Detect which cell encompasses the target text, then output its (x, y) center coordinate. 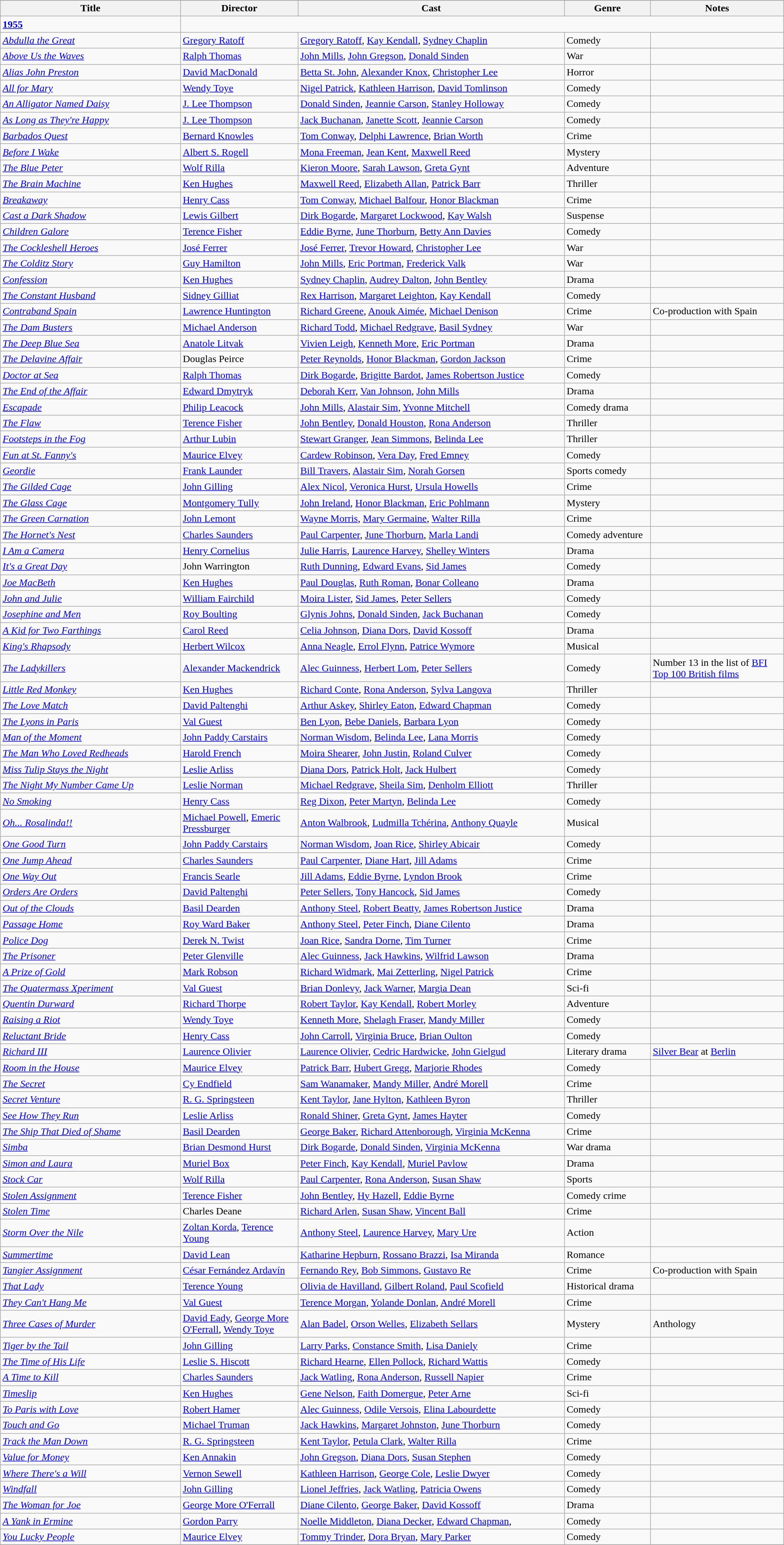
Tom Conway, Delphi Lawrence, Brian Worth (431, 136)
Tangier Assignment (90, 1271)
John Lemont (240, 519)
Touch and Go (90, 1425)
Francis Searle (240, 876)
John Mills, John Gregson, Donald Sinden (431, 56)
Number 13 in the list of BFI Top 100 British films (717, 668)
Suspense (607, 216)
Tommy Trinder, Dora Bryan, Mary Parker (431, 1537)
Maxwell Reed, Elizabeth Allan, Patrick Barr (431, 184)
Genre (607, 8)
Richard Conte, Rona Anderson, Sylva Langova (431, 689)
Arthur Askey, Shirley Eaton, Edward Chapman (431, 705)
The Dam Busters (90, 327)
Celia Johnson, Diana Dors, David Kossoff (431, 630)
Anthology (717, 1324)
Value for Money (90, 1457)
Confession (90, 279)
Romance (607, 1254)
Ken Annakin (240, 1457)
The Colditz Story (90, 264)
Footsteps in the Fog (90, 439)
Reluctant Bride (90, 1036)
1955 (90, 24)
The Man Who Loved Redheads (90, 753)
Albert S. Rogell (240, 152)
Gene Nelson, Faith Domergue, Peter Arne (431, 1393)
Alex Nicol, Veronica Hurst, Ursula Howells (431, 487)
The Delavine Affair (90, 359)
Peter Reynolds, Honor Blackman, Gordon Jackson (431, 359)
The Gilded Cage (90, 487)
Dirk Bogarde, Brigitte Bardot, James Robertson Justice (431, 375)
Moira Lister, Sid James, Peter Sellers (431, 598)
Miss Tulip Stays the Night (90, 769)
Paul Carpenter, June Thorburn, Marla Landi (431, 535)
John Warrington (240, 567)
Herbert Wilcox (240, 646)
A Kid for Two Farthings (90, 630)
Kent Taylor, Petula Clark, Walter Rilla (431, 1441)
Tiger by the Tail (90, 1346)
Secret Venture (90, 1100)
War drama (607, 1147)
Gordon Parry (240, 1521)
A Prize of Gold (90, 972)
Philip Leacock (240, 407)
The Ship That Died of Shame (90, 1131)
Above Us the Waves (90, 56)
Sydney Chaplin, Audrey Dalton, John Bentley (431, 279)
King's Rhapsody (90, 646)
Betta St. John, Alexander Knox, Christopher Lee (431, 72)
Comedy adventure (607, 535)
Richard III (90, 1052)
Children Galore (90, 232)
You Lucky People (90, 1537)
Alexander Mackendrick (240, 668)
Richard Greene, Anouk Aimée, Michael Denison (431, 311)
Noelle Middleton, Diana Decker, Edward Chapman, (431, 1521)
Julie Harris, Laurence Harvey, Shelley Winters (431, 551)
A Time to Kill (90, 1377)
Norman Wisdom, Joan Rice, Shirley Abicair (431, 844)
The Brain Machine (90, 184)
Tom Conway, Michael Balfour, Honor Blackman (431, 200)
Lawrence Huntington (240, 311)
Geordie (90, 471)
Jack Watling, Rona Anderson, Russell Napier (431, 1377)
Derek N. Twist (240, 940)
Quentin Durward (90, 1004)
The End of the Affair (90, 391)
Escapade (90, 407)
Storm Over the Nile (90, 1233)
Jack Buchanan, Janette Scott, Jeannie Carson (431, 120)
Dirk Bogarde, Margaret Lockwood, Kay Walsh (431, 216)
The Glass Cage (90, 503)
Where There's a Will (90, 1473)
The Cockleshell Heroes (90, 248)
Stewart Granger, Jean Simmons, Belinda Lee (431, 439)
Harold French (240, 753)
Little Red Monkey (90, 689)
One Good Turn (90, 844)
David Eady, George More O'Ferrall, Wendy Toye (240, 1324)
Paul Douglas, Ruth Roman, Bonar Colleano (431, 582)
Richard Todd, Michael Redgrave, Basil Sydney (431, 327)
Notes (717, 8)
Terence Morgan, Yolande Donlan, André Morell (431, 1302)
Track the Man Down (90, 1441)
Gregory Ratoff (240, 40)
Mark Robson (240, 972)
Three Cases of Murder (90, 1324)
Abdulla the Great (90, 40)
David Lean (240, 1254)
John Gregson, Diana Dors, Susan Stephen (431, 1457)
Mona Freeman, Jean Kent, Maxwell Reed (431, 152)
Brian Desmond Hurst (240, 1147)
Man of the Moment (90, 738)
John Mills, Alastair Sim, Yvonne Mitchell (431, 407)
Anna Neagle, Errol Flynn, Patrice Wymore (431, 646)
Paul Carpenter, Rona Anderson, Susan Shaw (431, 1179)
Anthony Steel, Peter Finch, Diane Cilento (431, 924)
Glynis Johns, Donald Sinden, Jack Buchanan (431, 614)
Anthony Steel, Laurence Harvey, Mary Ure (431, 1233)
Richard Arlen, Susan Shaw, Vincent Ball (431, 1211)
Larry Parks, Constance Smith, Lisa Daniely (431, 1346)
Deborah Kerr, Van Johnson, John Mills (431, 391)
Josephine and Men (90, 614)
Raising a Riot (90, 1020)
Zoltan Korda, Terence Young (240, 1233)
Moira Shearer, John Justin, Roland Culver (431, 753)
Peter Finch, Kay Kendall, Muriel Pavlow (431, 1163)
Roy Ward Baker (240, 924)
Gregory Ratoff, Kay Kendall, Sydney Chaplin (431, 40)
Anthony Steel, Robert Beatty, James Robertson Justice (431, 908)
Joan Rice, Sandra Dorne, Tim Turner (431, 940)
Oh... Rosalinda!! (90, 823)
Alan Badel, Orson Welles, Elizabeth Sellars (431, 1324)
It's a Great Day (90, 567)
Terence Young (240, 1286)
The Deep Blue Sea (90, 343)
Arthur Lubin (240, 439)
Diane Cilento, George Baker, David Kossoff (431, 1505)
Silver Bear at Berlin (717, 1052)
Frank Launder (240, 471)
Alec Guinness, Odile Versois, Elina Labourdette (431, 1409)
Laurence Olivier, Cedric Hardwicke, John Gielgud (431, 1052)
John Bentley, Donald Houston, Rona Anderson (431, 423)
Eddie Byrne, June Thorburn, Betty Ann Davies (431, 232)
Vivien Leigh, Kenneth More, Eric Portman (431, 343)
José Ferrer (240, 248)
Olivia de Havilland, Gilbert Roland, Paul Scofield (431, 1286)
César Fernández Ardavín (240, 1271)
Kent Taylor, Jane Hylton, Kathleen Byron (431, 1100)
David MacDonald (240, 72)
Robert Taylor, Kay Kendall, Robert Morley (431, 1004)
The Lyons in Paris (90, 721)
Comedy crime (607, 1195)
As Long as They're Happy (90, 120)
Sidney Gilliat (240, 295)
Historical drama (607, 1286)
Fun at St. Fanny's (90, 455)
I Am a Camera (90, 551)
Michael Redgrave, Sheila Sim, Denholm Elliott (431, 785)
Richard Widmark, Mai Zetterling, Nigel Patrick (431, 972)
Reg Dixon, Peter Martyn, Belinda Lee (431, 801)
Leslie S. Hiscott (240, 1361)
John Carroll, Virginia Bruce, Brian Oulton (431, 1036)
Contraband Spain (90, 311)
Michael Anderson (240, 327)
Anton Walbrook, Ludmilla Tchérina, Anthony Quayle (431, 823)
Brian Donlevy, Jack Warner, Margia Dean (431, 988)
Sports (607, 1179)
The Woman for Joe (90, 1505)
The Night My Number Came Up (90, 785)
No Smoking (90, 801)
The Constant Husband (90, 295)
Bill Travers, Alastair Sim, Norah Gorsen (431, 471)
The Flaw (90, 423)
Doctor at Sea (90, 375)
One Jump Ahead (90, 860)
The Green Carnation (90, 519)
Comedy drama (607, 407)
Robert Hamer (240, 1409)
The Prisoner (90, 956)
Paul Carpenter, Diane Hart, Jill Adams (431, 860)
Cast a Dark Shadow (90, 216)
Police Dog (90, 940)
One Way Out (90, 876)
Laurence Olivier (240, 1052)
Cardew Robinson, Vera Day, Fred Emney (431, 455)
Cast (431, 8)
Stolen Assignment (90, 1195)
Donald Sinden, Jeannie Carson, Stanley Holloway (431, 104)
José Ferrer, Trevor Howard, Christopher Lee (431, 248)
Action (607, 1233)
Lionel Jeffries, Jack Watling, Patricia Owens (431, 1489)
Sports comedy (607, 471)
Nigel Patrick, Kathleen Harrison, David Tomlinson (431, 88)
Alias John Preston (90, 72)
See How They Run (90, 1115)
Stock Car (90, 1179)
The Quatermass Xperiment (90, 988)
The Blue Peter (90, 168)
Anatole Litvak (240, 343)
Richard Hearne, Ellen Pollock, Richard Wattis (431, 1361)
Rex Harrison, Margaret Leighton, Kay Kendall (431, 295)
Fernando Rey, Bob Simmons, Gustavo Re (431, 1271)
Ronald Shiner, Greta Gynt, James Hayter (431, 1115)
John Mills, Eric Portman, Frederick Valk (431, 264)
Henry Cornelius (240, 551)
Edward Dmytryk (240, 391)
Ben Lyon, Bebe Daniels, Barbara Lyon (431, 721)
Timeslip (90, 1393)
A Yank in Ermine (90, 1521)
An Alligator Named Daisy (90, 104)
Peter Glenville (240, 956)
Kieron Moore, Sarah Lawson, Greta Gynt (431, 168)
George Baker, Richard Attenborough, Virginia McKenna (431, 1131)
Charles Deane (240, 1211)
Kenneth More, Shelagh Fraser, Mandy Miller (431, 1020)
Norman Wisdom, Belinda Lee, Lana Morris (431, 738)
Michael Powell, Emeric Pressburger (240, 823)
Michael Truman (240, 1425)
Richard Thorpe (240, 1004)
Literary drama (607, 1052)
George More O'Ferrall (240, 1505)
The Hornet's Nest (90, 535)
The Love Match (90, 705)
All for Mary (90, 88)
Jill Adams, Eddie Byrne, Lyndon Brook (431, 876)
John Ireland, Honor Blackman, Eric Pohlmann (431, 503)
That Lady (90, 1286)
Peter Sellers, Tony Hancock, Sid James (431, 892)
Summertime (90, 1254)
Vernon Sewell (240, 1473)
The Secret (90, 1084)
Montgomery Tully (240, 503)
Joe MacBeth (90, 582)
Alec Guinness, Jack Hawkins, Wilfrid Lawson (431, 956)
Roy Boulting (240, 614)
Simba (90, 1147)
Out of the Clouds (90, 908)
Barbados Quest (90, 136)
Patrick Barr, Hubert Gregg, Marjorie Rhodes (431, 1068)
Dirk Bogarde, Donald Sinden, Virginia McKenna (431, 1147)
Muriel Box (240, 1163)
Windfall (90, 1489)
The Time of His Life (90, 1361)
John Bentley, Hy Hazell, Eddie Byrne (431, 1195)
Kathleen Harrison, George Cole, Leslie Dwyer (431, 1473)
Carol Reed (240, 630)
John and Julie (90, 598)
Before I Wake (90, 152)
Breakaway (90, 200)
Diana Dors, Patrick Holt, Jack Hulbert (431, 769)
Alec Guinness, Herbert Lom, Peter Sellers (431, 668)
Leslie Norman (240, 785)
Orders Are Orders (90, 892)
William Fairchild (240, 598)
Lewis Gilbert (240, 216)
Stolen Time (90, 1211)
Katharine Hepburn, Rossano Brazzi, Isa Miranda (431, 1254)
The Ladykillers (90, 668)
Passage Home (90, 924)
Room in the House (90, 1068)
They Can't Hang Me (90, 1302)
To Paris with Love (90, 1409)
Douglas Peirce (240, 359)
Jack Hawkins, Margaret Johnston, June Thorburn (431, 1425)
Cy Endfield (240, 1084)
Title (90, 8)
Director (240, 8)
Horror (607, 72)
Ruth Dunning, Edward Evans, Sid James (431, 567)
Bernard Knowles (240, 136)
Guy Hamilton (240, 264)
Wayne Morris, Mary Germaine, Walter Rilla (431, 519)
Sam Wanamaker, Mandy Miller, André Morell (431, 1084)
Simon and Laura (90, 1163)
